Scan for the cell matching the given text and deliver its (X, Y) coordinate at center. 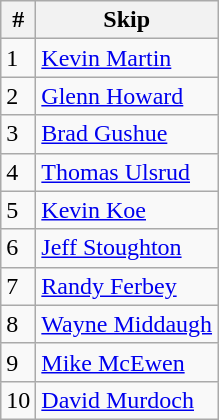
5 (18, 210)
6 (18, 248)
# (18, 20)
David Murdoch (127, 400)
Kevin Martin (127, 58)
Brad Gushue (127, 134)
9 (18, 362)
Randy Ferbey (127, 286)
Wayne Middaugh (127, 324)
3 (18, 134)
1 (18, 58)
Glenn Howard (127, 96)
2 (18, 96)
7 (18, 286)
Jeff Stoughton (127, 248)
Thomas Ulsrud (127, 172)
8 (18, 324)
Skip (127, 20)
Kevin Koe (127, 210)
10 (18, 400)
4 (18, 172)
Mike McEwen (127, 362)
